Extract the [x, y] coordinate from the center of the cell holding the provided text.  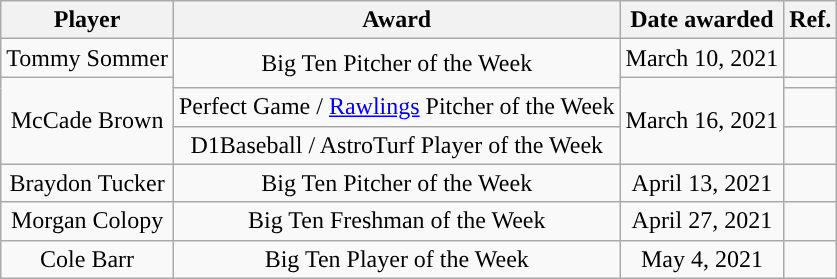
Award [396, 20]
April 27, 2021 [702, 221]
March 16, 2021 [702, 120]
Ref. [810, 20]
March 10, 2021 [702, 58]
Cole Barr [88, 259]
Date awarded [702, 20]
Braydon Tucker [88, 183]
McCade Brown [88, 120]
Perfect Game / Rawlings Pitcher of the Week [396, 107]
Player [88, 20]
Morgan Colopy [88, 221]
Big Ten Freshman of the Week [396, 221]
April 13, 2021 [702, 183]
D1Baseball / AstroTurf Player of the Week [396, 145]
Big Ten Player of the Week [396, 259]
Tommy Sommer [88, 58]
May 4, 2021 [702, 259]
